Extract the [X, Y] coordinate from the center of the cell holding the provided text.  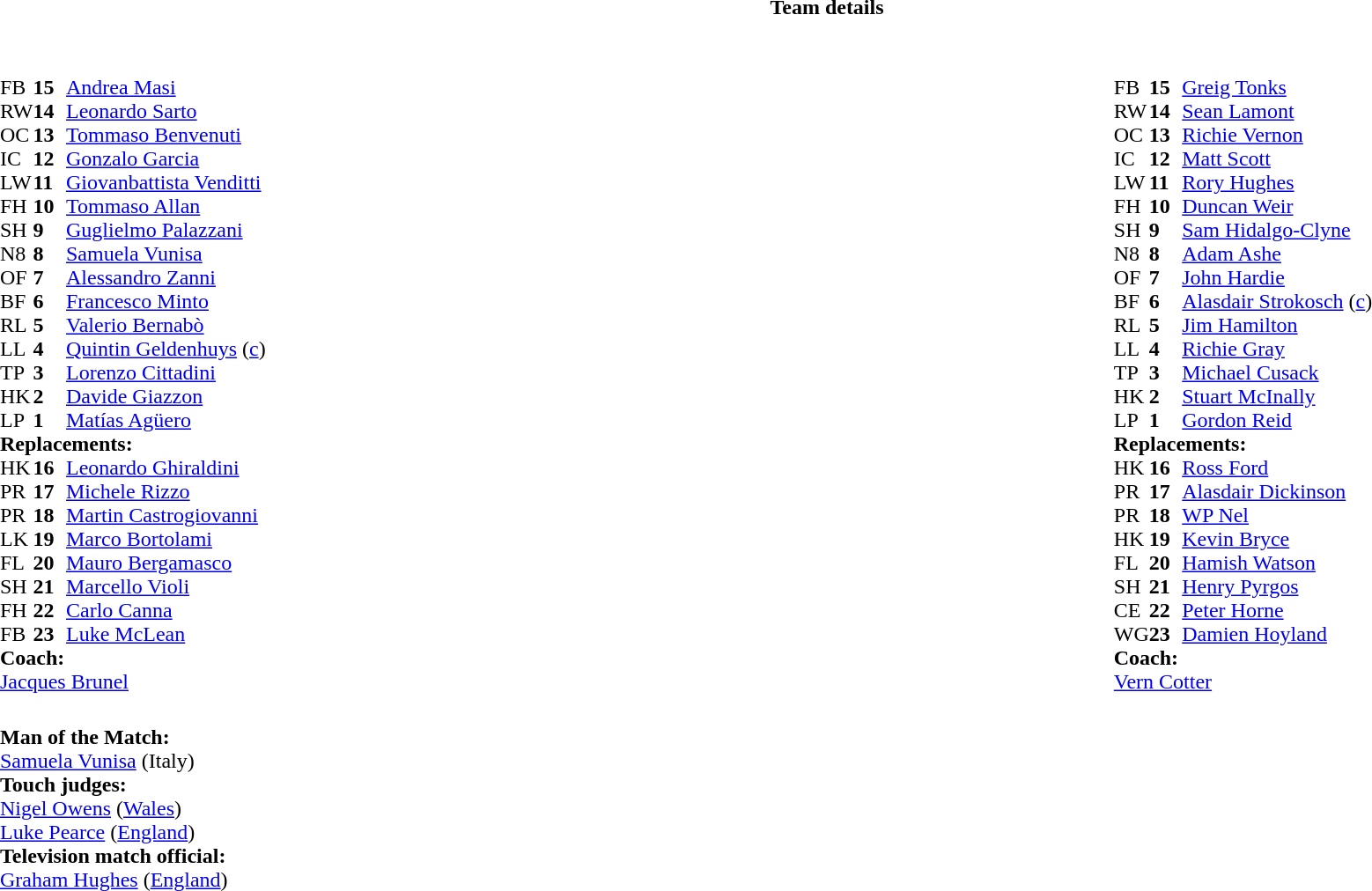
Ross Ford [1277, 468]
Jim Hamilton [1277, 326]
Vern Cotter [1243, 681]
Alessandro Zanni [166, 278]
Francesco Minto [166, 301]
Michael Cusack [1277, 373]
Giovanbattista Venditti [166, 183]
Marcello Violi [166, 586]
Lorenzo Cittadini [166, 373]
Stuart McInally [1277, 396]
Quintin Geldenhuys (c) [166, 349]
Martin Castrogiovanni [166, 516]
Richie Gray [1277, 349]
LK [17, 539]
Carlo Canna [166, 611]
Mauro Bergamasco [166, 563]
John Hardie [1277, 278]
Tommaso Benvenuti [166, 136]
Gordon Reid [1277, 421]
Alasdair Strokosch (c) [1277, 301]
Richie Vernon [1277, 136]
Adam Ashe [1277, 254]
WG [1132, 634]
Henry Pyrgos [1277, 586]
Damien Hoyland [1277, 634]
Sam Hidalgo-Clyne [1277, 231]
WP Nel [1277, 516]
Duncan Weir [1277, 206]
Michele Rizzo [166, 491]
Greig Tonks [1277, 88]
Kevin Bryce [1277, 539]
Valerio Bernabò [166, 326]
Gonzalo Garcia [166, 158]
Luke McLean [166, 634]
CE [1132, 611]
Guglielmo Palazzani [166, 231]
Andrea Masi [166, 88]
Leonardo Sarto [166, 111]
Matías Agüero [166, 421]
Marco Bortolami [166, 539]
Rory Hughes [1277, 183]
Hamish Watson [1277, 563]
Peter Horne [1277, 611]
Tommaso Allan [166, 206]
Matt Scott [1277, 158]
Davide Giazzon [166, 396]
Jacques Brunel [133, 681]
Sean Lamont [1277, 111]
Samuela Vunisa [166, 254]
Leonardo Ghiraldini [166, 468]
Alasdair Dickinson [1277, 491]
